Detect which cell encompasses the target text, then output its (X, Y) center coordinate. 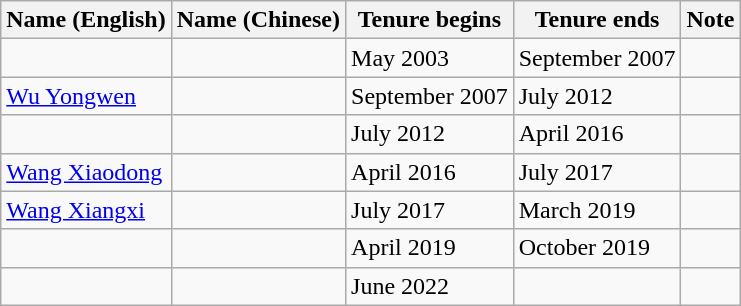
Wang Xiaodong (86, 172)
June 2022 (430, 286)
Name (Chinese) (258, 20)
October 2019 (597, 248)
May 2003 (430, 58)
Wu Yongwen (86, 96)
March 2019 (597, 210)
Wang Xiangxi (86, 210)
Name (English) (86, 20)
April 2019 (430, 248)
Tenure ends (597, 20)
Tenure begins (430, 20)
Note (710, 20)
